Find where the given text appears and provide that cell's center as [x, y] coordinate. 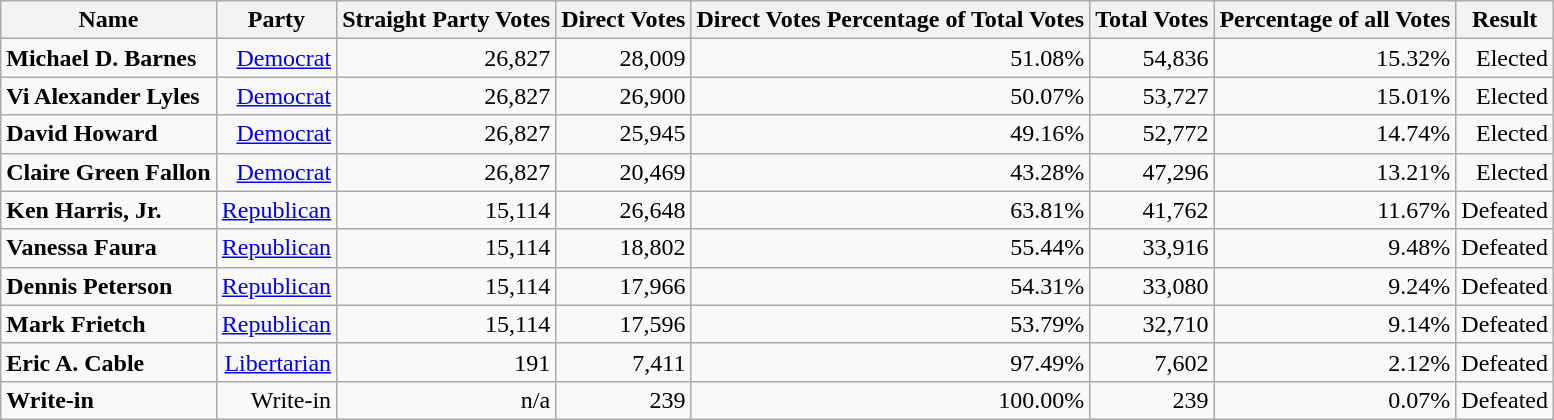
Libertarian [276, 362]
9.24% [1335, 286]
47,296 [1152, 172]
Eric A. Cable [108, 362]
41,762 [1152, 210]
Total Votes [1152, 20]
9.14% [1335, 324]
63.81% [890, 210]
Result [1505, 20]
Claire Green Fallon [108, 172]
54.31% [890, 286]
43.28% [890, 172]
7,411 [624, 362]
54,836 [1152, 58]
Name [108, 20]
191 [446, 362]
Dennis Peterson [108, 286]
14.74% [1335, 134]
52,772 [1152, 134]
53.79% [890, 324]
13.21% [1335, 172]
15.32% [1335, 58]
9.48% [1335, 248]
55.44% [890, 248]
Vanessa Faura [108, 248]
51.08% [890, 58]
26,900 [624, 96]
7,602 [1152, 362]
33,080 [1152, 286]
32,710 [1152, 324]
17,596 [624, 324]
Ken Harris, Jr. [108, 210]
100.00% [890, 400]
97.49% [890, 362]
26,648 [624, 210]
Mark Frietch [108, 324]
11.67% [1335, 210]
David Howard [108, 134]
25,945 [624, 134]
50.07% [890, 96]
33,916 [1152, 248]
Michael D. Barnes [108, 58]
Party [276, 20]
17,966 [624, 286]
15.01% [1335, 96]
53,727 [1152, 96]
Straight Party Votes [446, 20]
20,469 [624, 172]
28,009 [624, 58]
0.07% [1335, 400]
Percentage of all Votes [1335, 20]
18,802 [624, 248]
n/a [446, 400]
Direct Votes [624, 20]
Direct Votes Percentage of Total Votes [890, 20]
Vi Alexander Lyles [108, 96]
2.12% [1335, 362]
49.16% [890, 134]
